From the cell containing the given text, extract its center point as (X, Y) coordinate. 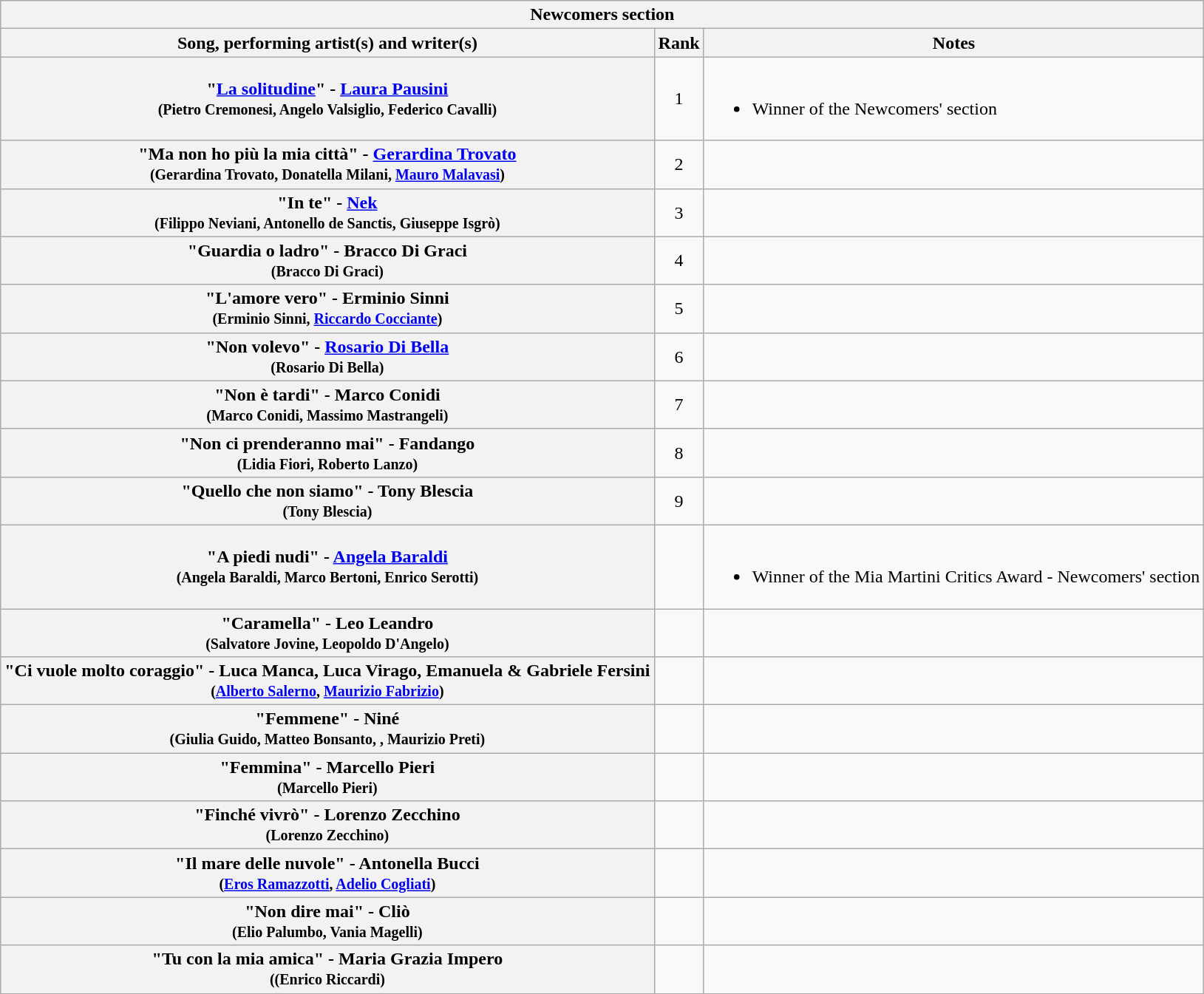
"Ci vuole molto coraggio" - Luca Manca, Luca Virago, Emanuela & Gabriele Fersini (Alberto Salerno, Maurizio Fabrizio) (327, 681)
"Femmene" - Niné (Giulia Guido, Matteo Bonsanto, , Maurizio Preti) (327, 729)
"Quello che non siamo" - Tony Blescia (Tony Blescia) (327, 501)
8 (678, 452)
"Non volevo" - Rosario Di Bella (Rosario Di Bella) (327, 356)
Newcomers section (602, 15)
Notes (953, 43)
"Guardia o ladro" - Bracco Di Graci (Bracco Di Graci) (327, 260)
"A piedi nudi" - Angela Baraldi (Angela Baraldi, Marco Bertoni, Enrico Serotti) (327, 566)
5 (678, 309)
Winner of the Mia Martini Critics Award - Newcomers' section (953, 566)
"L'amore vero" - Erminio Sinni (Erminio Sinni, Riccardo Cocciante) (327, 309)
"In te" - Nek (Filippo Neviani, Antonello de Sanctis, Giuseppe Isgrò) (327, 213)
3 (678, 213)
Song, performing artist(s) and writer(s) (327, 43)
"Non ci prenderanno mai" - Fandango (Lidia Fiori, Roberto Lanzo) (327, 452)
2 (678, 164)
"Finché vivrò" - Lorenzo Zecchino (Lorenzo Zecchino) (327, 825)
7 (678, 405)
"Ma non ho più la mia città" - Gerardina Trovato (Gerardina Trovato, Donatella Milani, Mauro Malavasi) (327, 164)
1 (678, 99)
"Il mare delle nuvole" - Antonella Bucci (Eros Ramazzotti, Adelio Cogliati) (327, 874)
"Non è tardi" - Marco Conidi (Marco Conidi, Massimo Mastrangeli) (327, 405)
Rank (678, 43)
6 (678, 356)
"Tu con la mia amica" - Maria Grazia Impero ((Enrico Riccardi) (327, 970)
9 (678, 501)
Winner of the Newcomers' section (953, 99)
"La solitudine" - Laura Pausini (Pietro Cremonesi, Angelo Valsiglio, Federico Cavalli) (327, 99)
"Non dire mai" - Cliò (Elio Palumbo, Vania Magelli) (327, 921)
"Caramella" - Leo Leandro (Salvatore Jovine, Leopoldo D'Angelo) (327, 633)
"Femmina" - Marcello Pieri (Marcello Pieri) (327, 777)
4 (678, 260)
